Return the (X, Y) coordinate for the center point of the cell that contains the specified text.  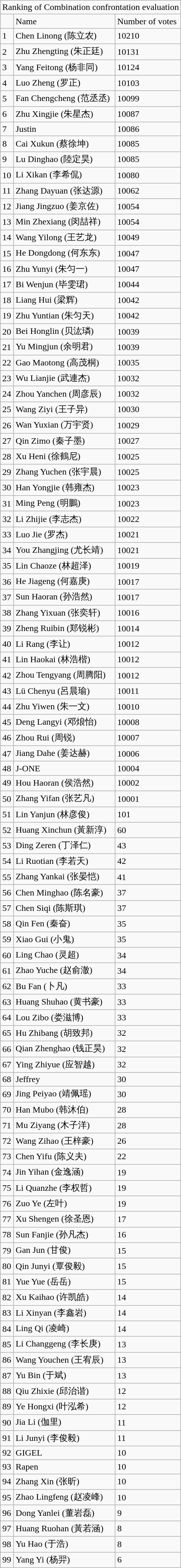
Li Xikan (李希侃) (64, 175)
Ding Zeren (丁泽仁) (64, 846)
You Zhangjing (尤长靖) (64, 550)
Jin Yihan (金逸涵) (64, 1172)
97 (7, 1529)
56 (7, 893)
Qin Zimo (秦子墨) (64, 441)
Chen Linong (陈立农) (64, 36)
10004 (148, 768)
Lin Yanjun (林彦俊) (64, 815)
Zhou Rui (周锐) (64, 738)
3 (7, 68)
73 (7, 1157)
29 (7, 472)
Zhu Yiwen (朱一文) (64, 707)
Min Zhexiang (闵喆祥) (64, 222)
Jing Peiyao (靖佩瑶) (64, 1095)
99 (7, 1560)
63 (7, 1002)
Zhu Xingjie (朱星杰) (64, 115)
10022 (148, 519)
Xu Kaihao (许凯皓) (64, 1297)
61 (7, 971)
Li Quanzhe (李权哲) (64, 1188)
96 (7, 1513)
48 (7, 768)
Bei Honglin (贝汯璘) (64, 331)
GIGEL (64, 1453)
Li Ruotian (李若天) (64, 862)
Sun Haoran (孙浩然) (64, 597)
10131 (148, 51)
Jia Li (伽里) (64, 1422)
10010 (148, 707)
Bi Wenjun (毕雯珺) (64, 284)
Gan Jun (甘俊) (64, 1250)
He Jiageng (何嘉庚) (64, 582)
89 (7, 1407)
74 (7, 1172)
Ranking of Combination confrontation evaluation (90, 7)
51 (7, 815)
81 (7, 1282)
1 (7, 36)
Wu Lianjie (武連杰) (64, 378)
10001 (148, 799)
Huang Ruohan (黃若涵) (64, 1529)
Yu Bin (于斌) (64, 1376)
10029 (148, 425)
Jeffrey (64, 1079)
49 (7, 783)
10019 (148, 566)
Li Junyi (李俊毅) (64, 1438)
79 (7, 1250)
10087 (148, 115)
5 (7, 98)
71 (7, 1125)
80 (7, 1266)
52 (7, 830)
92 (7, 1453)
Han Mubo (韩沐伯) (64, 1110)
10044 (148, 284)
Luo Zheng (罗正) (64, 83)
64 (7, 1017)
Bu Fan (卜凡) (64, 987)
Zhao Yuche (赵俞澈) (64, 971)
Li Xinyan (李鑫岩) (64, 1313)
24 (7, 394)
Li Rang (李让) (64, 644)
Han Yongjie (韩雍杰) (64, 488)
Dong Yanlei (董岩磊) (64, 1513)
2 (7, 51)
10035 (148, 363)
31 (7, 503)
10011 (148, 691)
7 (7, 129)
Qian Zhenghao (钱正昊) (64, 1049)
53 (7, 846)
25 (7, 410)
57 (7, 908)
44 (7, 707)
Chen Siqi (陈斯琪) (64, 908)
Wang Yilong (王艺龙) (64, 238)
Chen Minghao (陈名豪) (64, 893)
101 (148, 815)
45 (7, 722)
10006 (148, 754)
67 (7, 1064)
10014 (148, 629)
23 (7, 378)
Yang Yi (杨羿) (64, 1560)
10099 (148, 98)
69 (7, 1095)
62 (7, 987)
Liang Hui (梁辉) (64, 300)
Wang Youchen (王宥辰) (64, 1360)
Xu Shengen (徐圣恩) (64, 1219)
Gao Maotong (高茂桐) (64, 363)
Zuo Ye (左叶) (64, 1204)
95 (7, 1497)
Wang Zihao (王梓豪) (64, 1141)
Qin Junyi (覃俊毅) (64, 1266)
38 (7, 613)
Zhang Xin (张昕) (64, 1482)
10049 (148, 238)
10080 (148, 175)
Yue Yue (岳岳) (64, 1282)
59 (7, 940)
84 (7, 1329)
10124 (148, 68)
Huang Shuhao (黄书豪) (64, 1002)
Lü Chenyu (呂晨瑜) (64, 691)
78 (7, 1235)
75 (7, 1188)
10016 (148, 613)
Wan Yuxian (万宇贤) (64, 425)
Sun Fanjie (孙凡杰) (64, 1235)
Lou Zibo (娄滋博) (64, 1017)
Zhang Yifan (张艺凡) (64, 799)
Zhou Yanchen (周彦辰) (64, 394)
Rapen (64, 1467)
10002 (148, 783)
83 (7, 1313)
10030 (148, 410)
Zheng Ruibin (郑锐彬) (64, 629)
Lin Chaoze (林超泽) (64, 566)
Lu Dinghao (陸定昊) (64, 159)
10062 (148, 191)
94 (7, 1482)
Zhang Yankai (张晏恺) (64, 877)
Yu Mingjun (余明君) (64, 347)
Chen Yifu (陈义夫) (64, 1157)
50 (7, 799)
58 (7, 924)
55 (7, 877)
66 (7, 1049)
27 (7, 441)
54 (7, 862)
Qiu Zhixie (邱治谐) (64, 1391)
18 (7, 300)
10007 (148, 738)
Hu Zhibang (胡致邦) (64, 1034)
93 (7, 1467)
Cai Xukun (蔡徐坤) (64, 144)
Li Zhijie (李志杰) (64, 519)
Huang Xinchun (黃新淳) (64, 830)
Ming Peng (明鵬) (64, 503)
Zhang Yixuan (张奕轩) (64, 613)
90 (7, 1422)
72 (7, 1141)
Zhu Zhengting (朱正廷) (64, 51)
Yu Hao (于浩) (64, 1544)
Name (64, 21)
Mu Ziyang (木子洋) (64, 1125)
He Dongdong (何东东) (64, 253)
82 (7, 1297)
Zhu Yuntian (朱匀天) (64, 316)
77 (7, 1219)
39 (7, 629)
Zhao Lingfeng (赵凌峰) (64, 1497)
Zhu Yunyi (朱匀一) (64, 269)
Luo Jie (罗杰) (64, 535)
68 (7, 1079)
Justin (64, 129)
88 (7, 1391)
46 (7, 738)
21 (7, 347)
Ying Zhiyue (应智越) (64, 1064)
Jiang Jingzuo (姜京佐) (64, 206)
86 (7, 1360)
20 (7, 331)
Number of votes (148, 21)
Li Changgeng (李长庚) (64, 1344)
85 (7, 1344)
10210 (148, 36)
Qin Fen (秦奋) (64, 924)
Zhang Dayuan (张达源) (64, 191)
4 (7, 83)
10103 (148, 83)
76 (7, 1204)
Yang Feitong (杨非同) (64, 68)
47 (7, 754)
36 (7, 582)
91 (7, 1438)
Zhang Yuchen (张宇晨) (64, 472)
65 (7, 1034)
10027 (148, 441)
J-ONE (64, 768)
Xiao Gui (小鬼) (64, 940)
40 (7, 644)
98 (7, 1544)
Lin Haokai (林浩楷) (64, 660)
10008 (148, 722)
Wang Ziyi (王子异) (64, 410)
Zhou Tengyang (周腾阳) (64, 675)
Ling Chao (灵超) (64, 955)
Jiang Dahe (姜达赫) (64, 754)
Fan Chengcheng (范丞丞) (64, 98)
Xu Heni (徐鶴尼) (64, 457)
Deng Langyi (邓烺怡) (64, 722)
Hou Haoran (侯浩然) (64, 783)
Ling Qi (凌崎) (64, 1329)
87 (7, 1376)
70 (7, 1110)
10086 (148, 129)
Ye Hongxi (叶泓希) (64, 1407)
